Locate the cell with the specified text and output its [X, Y] center coordinate. 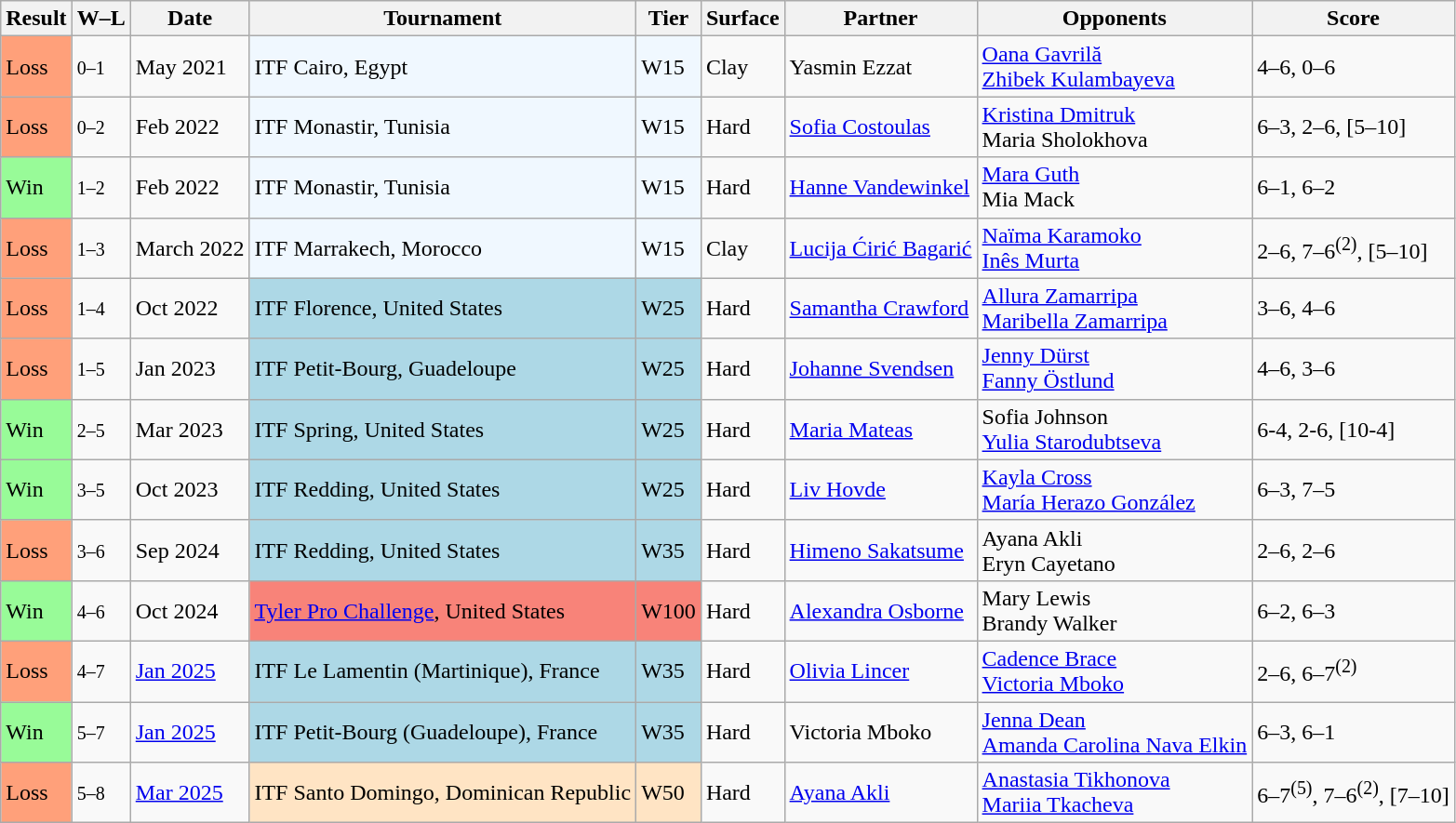
6–3, 7–5 [1354, 489]
1–3 [100, 247]
Naïma Karamoko Inês Murta [1115, 247]
1–4 [100, 309]
Alexandra Osborne [880, 610]
Result [36, 19]
W–L [100, 19]
4–6, 0–6 [1354, 67]
Surface [742, 19]
Oct 2022 [190, 309]
Victoria Mboko [880, 731]
Johanne Svendsen [880, 368]
Score [1354, 19]
Ayana Akli Eryn Cayetano [1115, 551]
6–7(5), 7–6(2), [7–10] [1354, 792]
Olivia Lincer [880, 671]
Sofia Costoulas [880, 126]
Jenny Dürst Fanny Östlund [1115, 368]
Sep 2024 [190, 551]
Lucija Ćirić Bagarić [880, 247]
ITF Petit-Bourg (Guadeloupe), France [443, 731]
Maria Mateas [880, 430]
3–5 [100, 489]
Mar 2023 [190, 430]
3–6, 4–6 [1354, 309]
Ayana Akli [880, 792]
Oana Gavrilă Zhibek Kulambayeva [1115, 67]
2–6, 7–6(2), [5–10] [1354, 247]
Allura Zamarripa Maribella Zamarripa [1115, 309]
4–7 [100, 671]
Tier [669, 19]
4–6, 3–6 [1354, 368]
March 2022 [190, 247]
Mary Lewis Brandy Walker [1115, 610]
Oct 2024 [190, 610]
ITF Spring, United States [443, 430]
ITF Cairo, Egypt [443, 67]
ITF Florence, United States [443, 309]
Liv Hovde [880, 489]
2–5 [100, 430]
Tyler Pro Challenge, United States [443, 610]
Hanne Vandewinkel [880, 188]
Himeno Sakatsume [880, 551]
Tournament [443, 19]
Opponents [1115, 19]
Partner [880, 19]
ITF Le Lamentin (Martinique), France [443, 671]
Samantha Crawford [880, 309]
6–3, 6–1 [1354, 731]
W100 [669, 610]
5–7 [100, 731]
Kayla Cross María Herazo González [1115, 489]
May 2021 [190, 67]
2–6, 2–6 [1354, 551]
Cadence Brace Victoria Mboko [1115, 671]
Kristina Dmitruk Maria Sholokhova [1115, 126]
W50 [669, 792]
6–3, 2–6, [5–10] [1354, 126]
0–1 [100, 67]
Sofia Johnson Yulia Starodubtseva [1115, 430]
3–6 [100, 551]
4–6 [100, 610]
ITF Petit-Bourg, Guadeloupe [443, 368]
ITF Santo Domingo, Dominican Republic [443, 792]
Oct 2023 [190, 489]
Jenna Dean Amanda Carolina Nava Elkin [1115, 731]
6–1, 6–2 [1354, 188]
Mara Guth Mia Mack [1115, 188]
6–2, 6–3 [1354, 610]
Mar 2025 [190, 792]
ITF Marrakech, Morocco [443, 247]
Anastasia Tikhonova Mariia Tkacheva [1115, 792]
Jan 2023 [190, 368]
Date [190, 19]
2–6, 6–7(2) [1354, 671]
1–2 [100, 188]
6-4, 2-6, [10-4] [1354, 430]
5–8 [100, 792]
0–2 [100, 126]
Yasmin Ezzat [880, 67]
1–5 [100, 368]
